For the text-containing cell, return its midpoint in [X, Y] coordinate format. 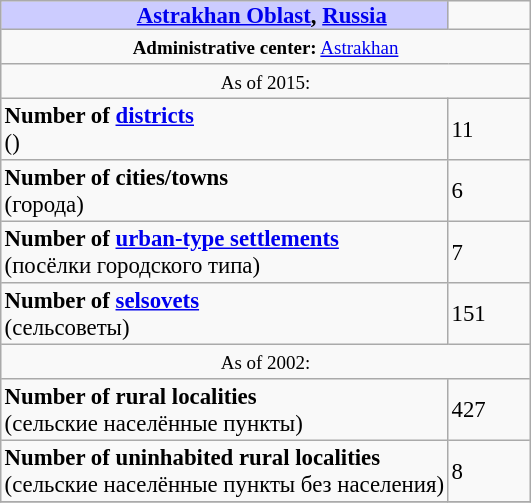
151 [489, 314]
8 [489, 471]
Administrative center: Astrakhan [266, 46]
7 [489, 252]
As of 2015: [266, 81]
Number of selsovets(сельсоветы) [224, 314]
Astrakhan Oblast, Russia [224, 15]
6 [489, 191]
Number of urban-type settlements(посёлки городского типа) [224, 252]
Number of rural localities(сельские населённые пункты) [224, 410]
Number of cities/towns(города) [224, 191]
11 [489, 129]
Number of districts() [224, 129]
Number of uninhabited rural localities(сельские населённые пункты без населения) [224, 471]
427 [489, 410]
As of 2002: [266, 361]
